Scan for the cell matching the given text and deliver its (X, Y) coordinate at center. 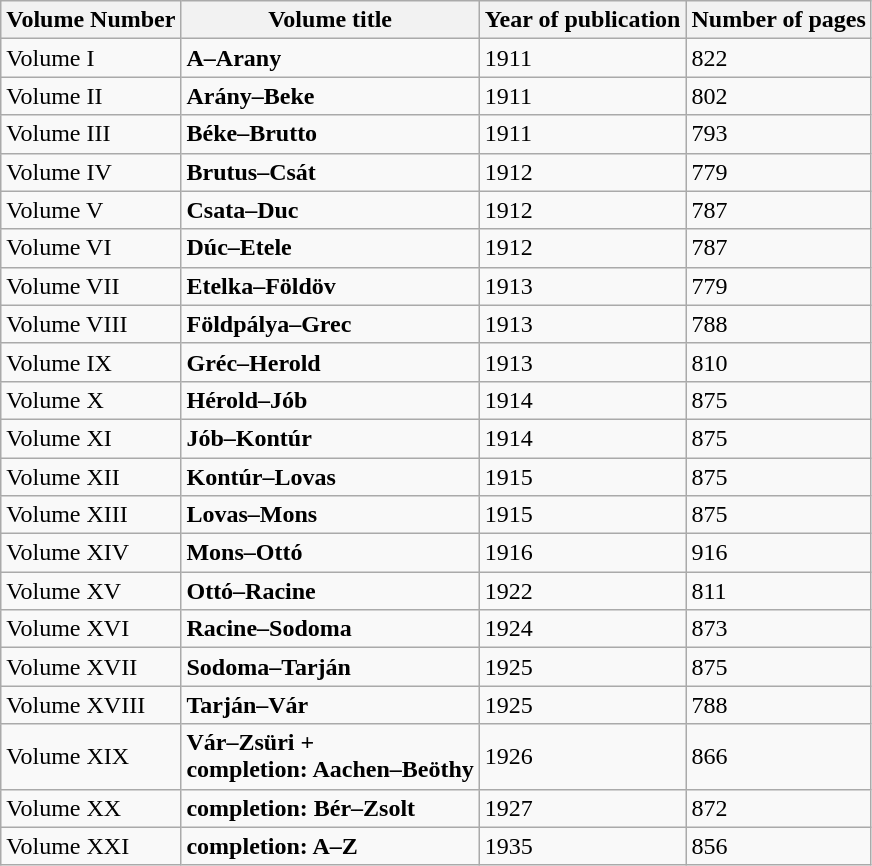
873 (778, 629)
Year of publication (582, 20)
Volume VII (91, 286)
802 (778, 96)
810 (778, 362)
Volume XVI (91, 629)
1926 (582, 756)
811 (778, 591)
856 (778, 846)
1924 (582, 629)
Volume XII (91, 477)
Volume III (91, 134)
Kontúr–Lovas (330, 477)
Tarján–Vár (330, 705)
Volume title (330, 20)
Volume Number (91, 20)
Volume XV (91, 591)
Földpálya–Grec (330, 324)
Volume XIV (91, 553)
completion: A–Z (330, 846)
Lovas–Mons (330, 515)
Racine–Sodoma (330, 629)
Etelka–Földöv (330, 286)
Brutus–Csát (330, 172)
Arány–Beke (330, 96)
Volume XX (91, 808)
Volume I (91, 58)
Volume IV (91, 172)
Béke–Brutto (330, 134)
Volume II (91, 96)
1935 (582, 846)
Volume VIII (91, 324)
Volume XI (91, 438)
822 (778, 58)
Csata–Duc (330, 210)
866 (778, 756)
Number of pages (778, 20)
Volume V (91, 210)
Mons–Ottó (330, 553)
Volume XVIII (91, 705)
872 (778, 808)
793 (778, 134)
Ottó–Racine (330, 591)
Volume XIX (91, 756)
Volume X (91, 400)
1927 (582, 808)
Volume XIII (91, 515)
Vár–Zsüri +completion: Aachen–Beöthy (330, 756)
Hérold–Jób (330, 400)
Sodoma–Tarján (330, 667)
Volume XVII (91, 667)
Dúc–Etele (330, 248)
Gréc–Herold (330, 362)
Volume VI (91, 248)
completion: Bér–Zsolt (330, 808)
Volume IX (91, 362)
1916 (582, 553)
A–Arany (330, 58)
Jób–Kontúr (330, 438)
Volume XXI (91, 846)
1922 (582, 591)
916 (778, 553)
